Output the (x, y) coordinate of the center of the cell containing the given text.  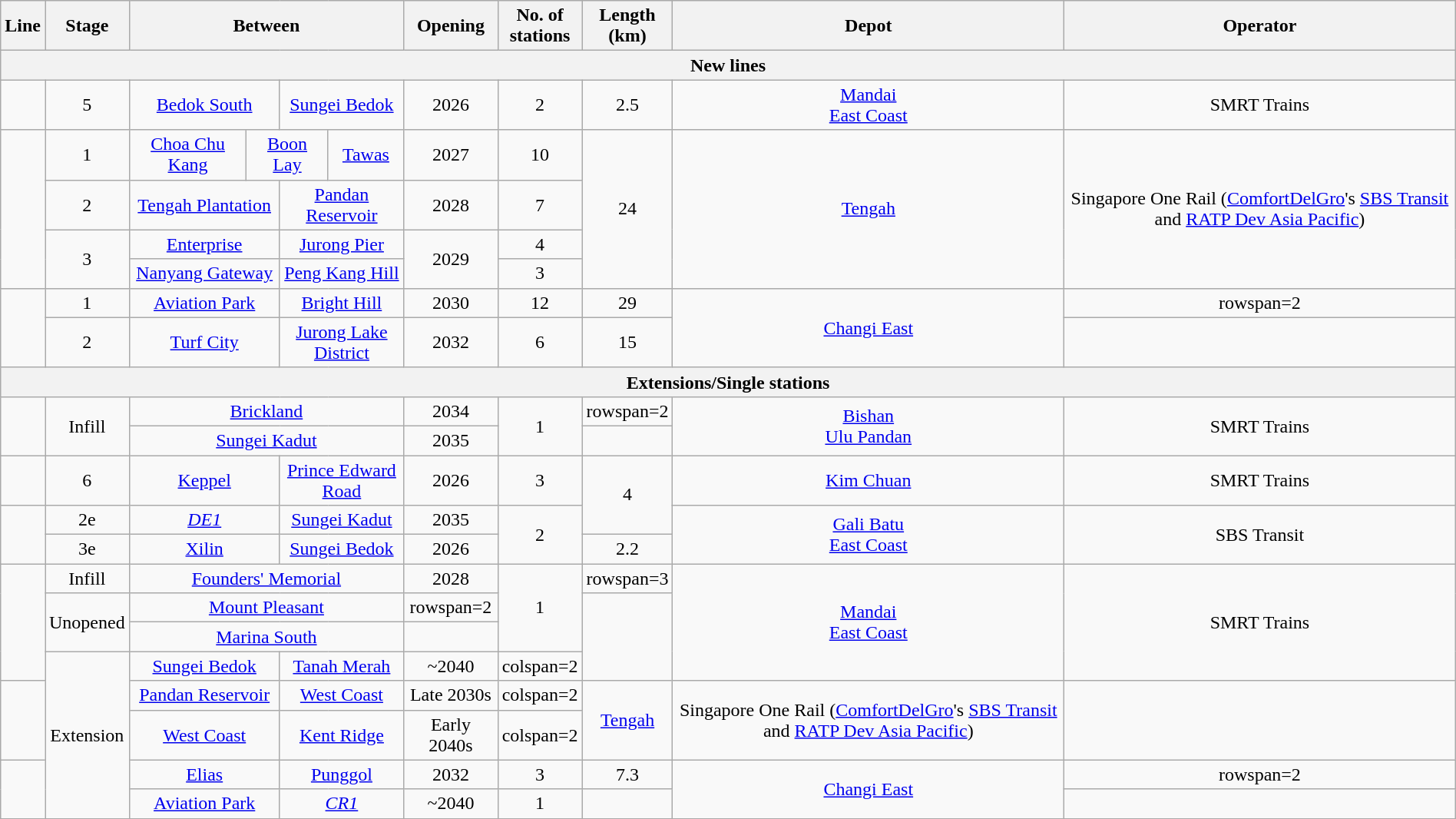
2034 (451, 411)
Kent Ridge (341, 734)
Xilin (204, 549)
Enterprise (204, 244)
rowspan=3 (627, 579)
Between (266, 26)
Brickland (266, 411)
2029 (451, 259)
Founders' Memorial (266, 579)
10 (540, 155)
7 (540, 204)
Bright Hill (341, 303)
Unopened (87, 622)
CR1 (341, 804)
Length(km) (627, 26)
7.3 (627, 774)
2.5 (627, 104)
Kim Chuan (869, 479)
Jurong Pier (341, 244)
Late 2030s (451, 695)
24 (627, 209)
New lines (728, 65)
Elias (204, 774)
Line (23, 26)
Tanah Merah (341, 666)
29 (627, 303)
Punggol (341, 774)
Depot (869, 26)
Jurong Lake District (341, 343)
2e (87, 520)
12 (540, 303)
Prince Edward Road (341, 479)
Stage (87, 26)
Choa Chu Kang (187, 155)
2030 (451, 303)
Turf City (204, 343)
Opening (451, 26)
Mount Pleasant (266, 608)
Bedok South (204, 104)
Keppel (204, 479)
DE1 (204, 520)
SBS Transit (1260, 535)
2027 (451, 155)
Marina South (266, 637)
15 (627, 343)
No. ofstations (540, 26)
Extension (87, 734)
Early 2040s (451, 734)
3e (87, 549)
Nanyang Gateway (204, 274)
5 (87, 104)
Gali BatuEast Coast (869, 535)
BishanUlu Pandan (869, 426)
Extensions/Single stations (728, 382)
Tawas (366, 155)
Boon Lay (287, 155)
2.2 (627, 549)
Peng Kang Hill (341, 274)
Operator (1260, 26)
Tengah Plantation (204, 204)
